Scan for the cell matching the given text and deliver its (X, Y) coordinate at center. 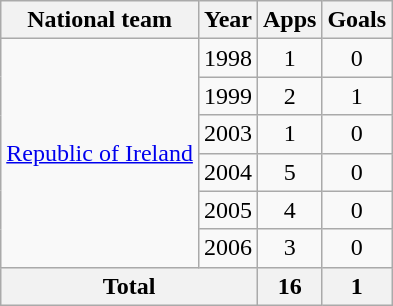
Republic of Ireland (100, 153)
4 (289, 210)
3 (289, 248)
Total (130, 286)
1999 (228, 96)
Goals (357, 20)
2 (289, 96)
2004 (228, 172)
National team (100, 20)
2006 (228, 248)
Apps (289, 20)
2003 (228, 134)
Year (228, 20)
5 (289, 172)
2005 (228, 210)
16 (289, 286)
1998 (228, 58)
